Detect which cell encompasses the target text, then output its [X, Y] center coordinate. 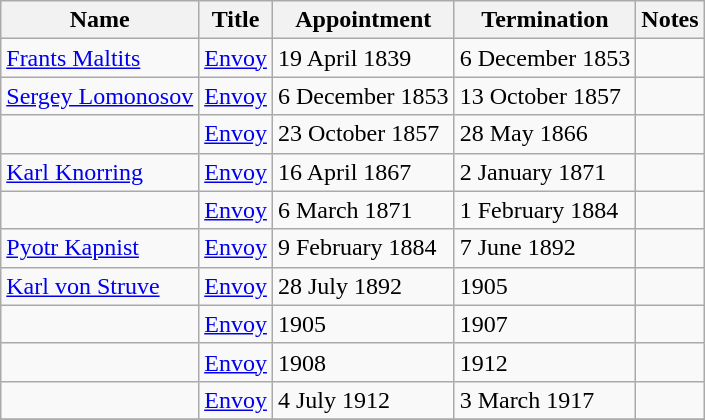
Frants Maltits [100, 58]
Notes [670, 20]
Sergey Lomonosov [100, 96]
23 October 1857 [363, 134]
7 June 1892 [545, 248]
16 April 1867 [363, 172]
1912 [545, 362]
4 July 1912 [363, 400]
1 February 1884 [545, 210]
1907 [545, 324]
28 May 1866 [545, 134]
Title [236, 20]
2 January 1871 [545, 172]
28 July 1892 [363, 286]
Appointment [363, 20]
9 February 1884 [363, 248]
Pyotr Kapnist [100, 248]
1908 [363, 362]
Karl von Struve [100, 286]
Termination [545, 20]
3 March 1917 [545, 400]
6 March 1871 [363, 210]
Name [100, 20]
13 October 1857 [545, 96]
19 April 1839 [363, 58]
Karl Knorring [100, 172]
